From the cell containing the given text, extract its center point as [x, y] coordinate. 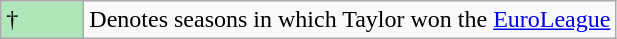
† [42, 20]
Denotes seasons in which Taylor won the EuroLeague [350, 20]
